Output the [X, Y] coordinate of the center of the cell containing the given text.  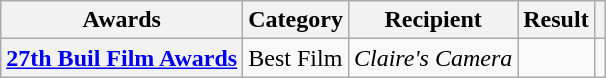
Result [556, 20]
Best Film [296, 58]
Awards [122, 20]
Recipient [432, 20]
Claire's Camera [432, 58]
Category [296, 20]
27th Buil Film Awards [122, 58]
